Return the [X, Y] coordinate for the center point of the cell that contains the specified text.  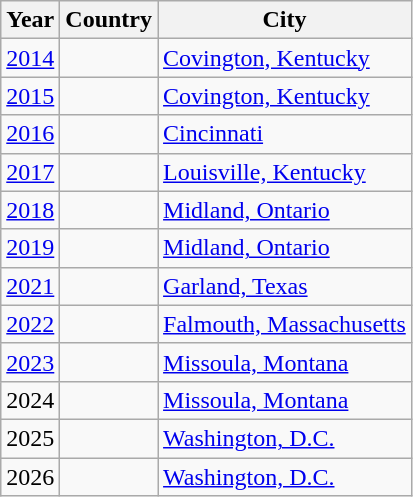
2016 [30, 134]
Falmouth, Massachusetts [285, 324]
Cincinnati [285, 134]
2015 [30, 96]
Louisville, Kentucky [285, 172]
City [285, 20]
2014 [30, 58]
2018 [30, 210]
Year [30, 20]
2024 [30, 400]
Garland, Texas [285, 286]
2019 [30, 248]
2025 [30, 438]
Country [109, 20]
2021 [30, 286]
2023 [30, 362]
2026 [30, 477]
2022 [30, 324]
2017 [30, 172]
